Determine the (X, Y) coordinate at the center of the cell enclosing the given text.  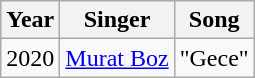
Murat Boz (117, 58)
"Gece" (214, 58)
Year (30, 20)
2020 (30, 58)
Song (214, 20)
Singer (117, 20)
